From the cell containing the given text, extract its center point as [X, Y] coordinate. 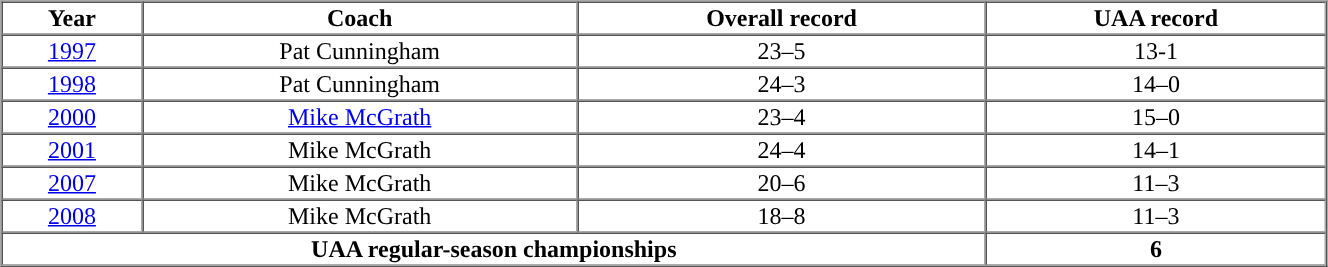
UAA record [1156, 18]
14–0 [1156, 84]
Overall record [782, 18]
14–1 [1156, 150]
18–8 [782, 216]
6 [1156, 248]
2001 [72, 150]
Coach [360, 18]
2000 [72, 116]
15–0 [1156, 116]
1997 [72, 50]
2007 [72, 182]
24–3 [782, 84]
13-1 [1156, 50]
2008 [72, 216]
23–5 [782, 50]
20–6 [782, 182]
1998 [72, 84]
Year [72, 18]
24–4 [782, 150]
UAA regular-season championships [494, 248]
23–4 [782, 116]
